Determine the (x, y) coordinate at the center of the cell enclosing the given text.  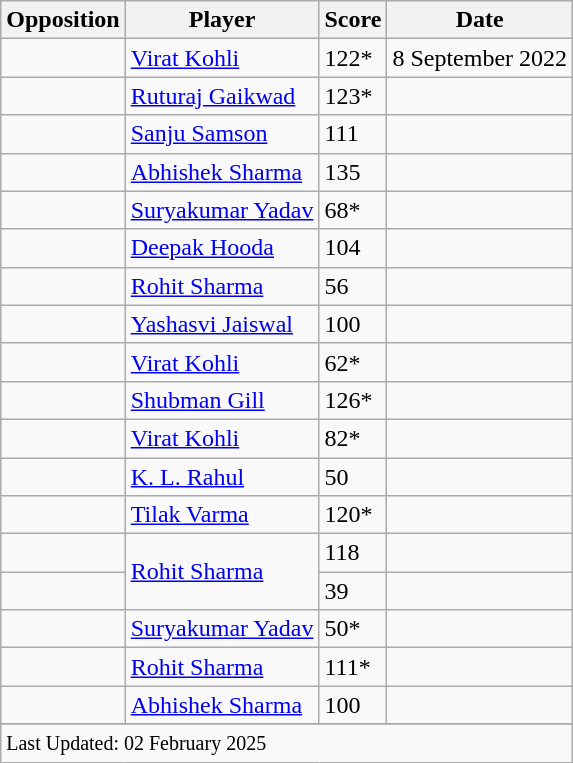
Shubman Gill (222, 400)
8 September 2022 (480, 58)
Deepak Hooda (222, 248)
39 (353, 591)
62* (353, 362)
120* (353, 515)
Date (480, 20)
126* (353, 400)
Yashasvi Jaiswal (222, 324)
118 (353, 553)
Score (353, 20)
Ruturaj Gaikwad (222, 96)
82* (353, 438)
50 (353, 477)
122* (353, 58)
123* (353, 96)
111* (353, 667)
135 (353, 172)
56 (353, 286)
104 (353, 248)
Opposition (63, 20)
Tilak Varma (222, 515)
K. L. Rahul (222, 477)
Sanju Samson (222, 134)
68* (353, 210)
Player (222, 20)
Last Updated: 02 February 2025 (287, 743)
111 (353, 134)
50* (353, 629)
